Scan for the cell matching the given text and deliver its (X, Y) coordinate at center. 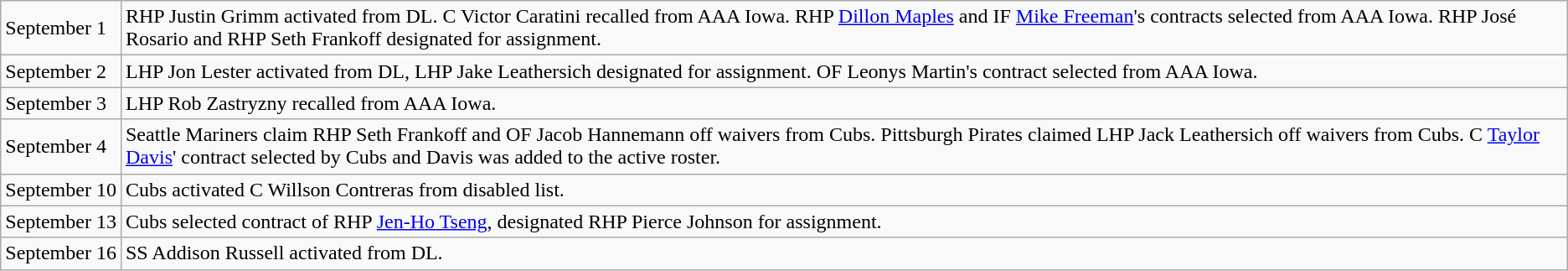
September 13 (61, 221)
Cubs activated C Willson Contreras from disabled list. (844, 190)
Cubs selected contract of RHP Jen-Ho Tseng, designated RHP Pierce Johnson for assignment. (844, 221)
September 10 (61, 190)
LHP Jon Lester activated from DL, LHP Jake Leathersich designated for assignment. OF Leonys Martin's contract selected from AAA Iowa. (844, 71)
September 16 (61, 253)
September 2 (61, 71)
LHP Rob Zastryzny recalled from AAA Iowa. (844, 103)
September 1 (61, 29)
September 3 (61, 103)
September 4 (61, 146)
SS Addison Russell activated from DL. (844, 253)
